From the cell containing the given text, extract its center point as [x, y] coordinate. 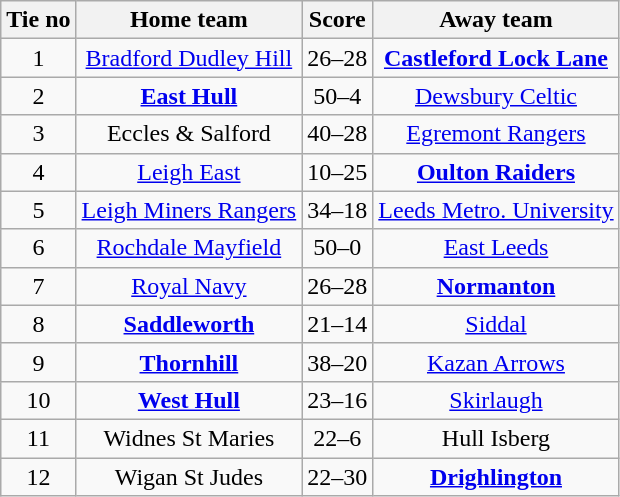
Rochdale Mayfield [189, 248]
Tie no [38, 20]
12 [38, 477]
Eccles & Salford [189, 134]
3 [38, 134]
Egremont Rangers [496, 134]
7 [38, 286]
East Leeds [496, 248]
Dewsbury Celtic [496, 96]
Away team [496, 20]
Skirlaugh [496, 400]
4 [38, 172]
1 [38, 58]
Oulton Raiders [496, 172]
8 [38, 324]
Wigan St Judes [189, 477]
5 [38, 210]
Royal Navy [189, 286]
Drighlington [496, 477]
Castleford Lock Lane [496, 58]
50–0 [338, 248]
Score [338, 20]
10 [38, 400]
Leeds Metro. University [496, 210]
Thornhill [189, 362]
East Hull [189, 96]
Widnes St Maries [189, 438]
10–25 [338, 172]
Siddal [496, 324]
6 [38, 248]
38–20 [338, 362]
50–4 [338, 96]
11 [38, 438]
Home team [189, 20]
Kazan Arrows [496, 362]
34–18 [338, 210]
Normanton [496, 286]
West Hull [189, 400]
Bradford Dudley Hill [189, 58]
22–30 [338, 477]
Saddleworth [189, 324]
21–14 [338, 324]
9 [38, 362]
22–6 [338, 438]
2 [38, 96]
Hull Isberg [496, 438]
23–16 [338, 400]
Leigh East [189, 172]
Leigh Miners Rangers [189, 210]
40–28 [338, 134]
